Determine the [x, y] coordinate at the center of the cell enclosing the given text.  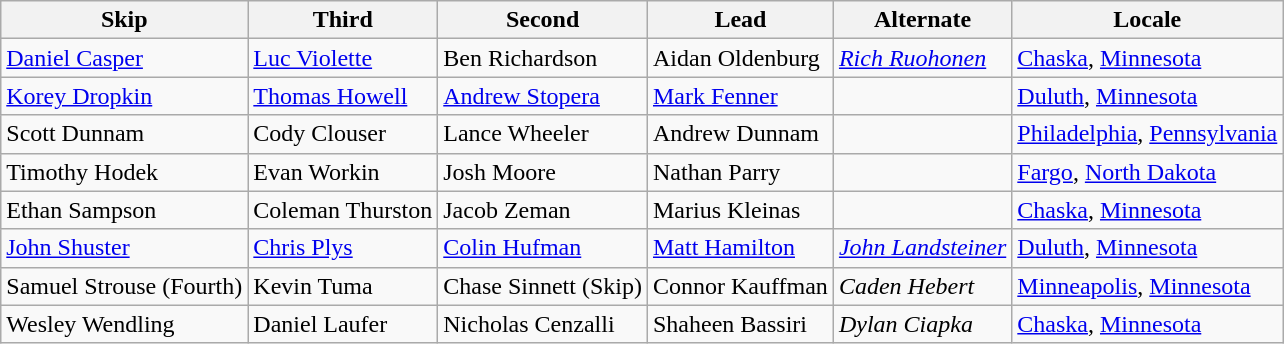
Marius Kleinas [740, 210]
Daniel Laufer [343, 324]
Skip [124, 20]
Chris Plys [343, 248]
Korey Dropkin [124, 96]
Andrew Stopera [543, 96]
Luc Violette [343, 58]
Minneapolis, Minnesota [1148, 286]
Connor Kauffman [740, 286]
Samuel Strouse (Fourth) [124, 286]
Fargo, North Dakota [1148, 172]
Aidan Oldenburg [740, 58]
Second [543, 20]
Third [343, 20]
Shaheen Bassiri [740, 324]
Daniel Casper [124, 58]
Scott Dunnam [124, 134]
Dylan Ciapka [922, 324]
Nathan Parry [740, 172]
Locale [1148, 20]
Jacob Zeman [543, 210]
Coleman Thurston [343, 210]
Timothy Hodek [124, 172]
Cody Clouser [343, 134]
John Landsteiner [922, 248]
Chase Sinnett (Skip) [543, 286]
Thomas Howell [343, 96]
Philadelphia, Pennsylvania [1148, 134]
Matt Hamilton [740, 248]
Rich Ruohonen [922, 58]
Kevin Tuma [343, 286]
Alternate [922, 20]
Andrew Dunnam [740, 134]
Lance Wheeler [543, 134]
Caden Hebert [922, 286]
Ethan Sampson [124, 210]
Evan Workin [343, 172]
Mark Fenner [740, 96]
Colin Hufman [543, 248]
Josh Moore [543, 172]
Wesley Wendling [124, 324]
Nicholas Cenzalli [543, 324]
John Shuster [124, 248]
Ben Richardson [543, 58]
Lead [740, 20]
